Identify which cell holds the provided text, then report its [X, Y] central coordinate. 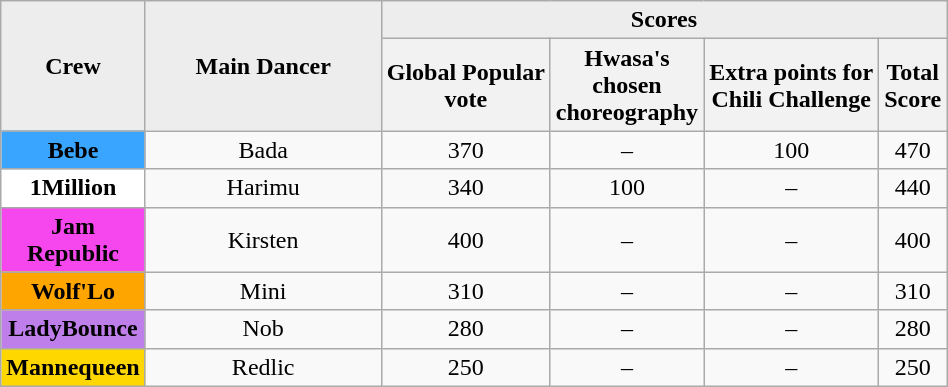
1Million [73, 188]
Global Popular vote [466, 85]
Extra points for Chili Challenge [792, 85]
Nob [263, 329]
470 [913, 150]
Redlic [263, 367]
Kirsten [263, 240]
Bada [263, 150]
370 [466, 150]
Harimu [263, 188]
Mannequeen [73, 367]
Total Score [913, 85]
340 [466, 188]
Scores [664, 20]
Bebe [73, 150]
Mini [263, 291]
LadyBounce [73, 329]
Wolf'Lo [73, 291]
Main Dancer [263, 66]
Hwasa's chosenchoreography [626, 85]
440 [913, 188]
Crew [73, 66]
Jam Republic [73, 240]
